Extract the [X, Y] coordinate from the center of the cell holding the provided text.  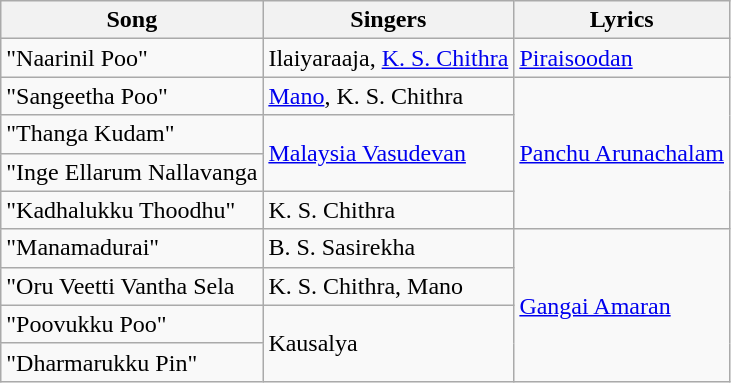
Panchu Arunachalam [622, 153]
Ilaiyaraaja, K. S. Chithra [388, 58]
Piraisoodan [622, 58]
"Manamadurai" [132, 248]
"Kadhalukku Thoodhu" [132, 210]
Malaysia Vasudevan [388, 153]
Kausalya [388, 343]
"Inge Ellarum Nallavanga [132, 172]
Song [132, 20]
"Naarinil Poo" [132, 58]
Mano, K. S. Chithra [388, 96]
"Oru Veetti Vantha Sela [132, 286]
K. S. Chithra, Mano [388, 286]
Gangai Amaran [622, 305]
B. S. Sasirekha [388, 248]
"Sangeetha Poo" [132, 96]
Singers [388, 20]
K. S. Chithra [388, 210]
"Thanga Kudam" [132, 134]
"Poovukku Poo" [132, 324]
Lyrics [622, 20]
"Dharmarukku Pin" [132, 362]
